Scan for the cell matching the given text and deliver its (X, Y) coordinate at center. 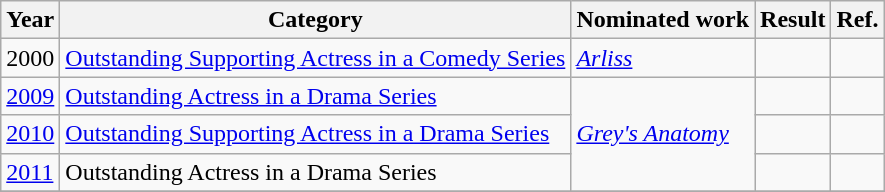
Category (316, 20)
Outstanding Supporting Actress in a Comedy Series (316, 58)
Outstanding Supporting Actress in a Drama Series (316, 134)
Nominated work (663, 20)
2000 (30, 58)
Grey's Anatomy (663, 134)
Ref. (858, 20)
Year (30, 20)
Result (793, 20)
2009 (30, 96)
2010 (30, 134)
Arliss (663, 58)
2011 (30, 172)
